Search for the cell housing the specified text and yield its (x, y) center coordinate. 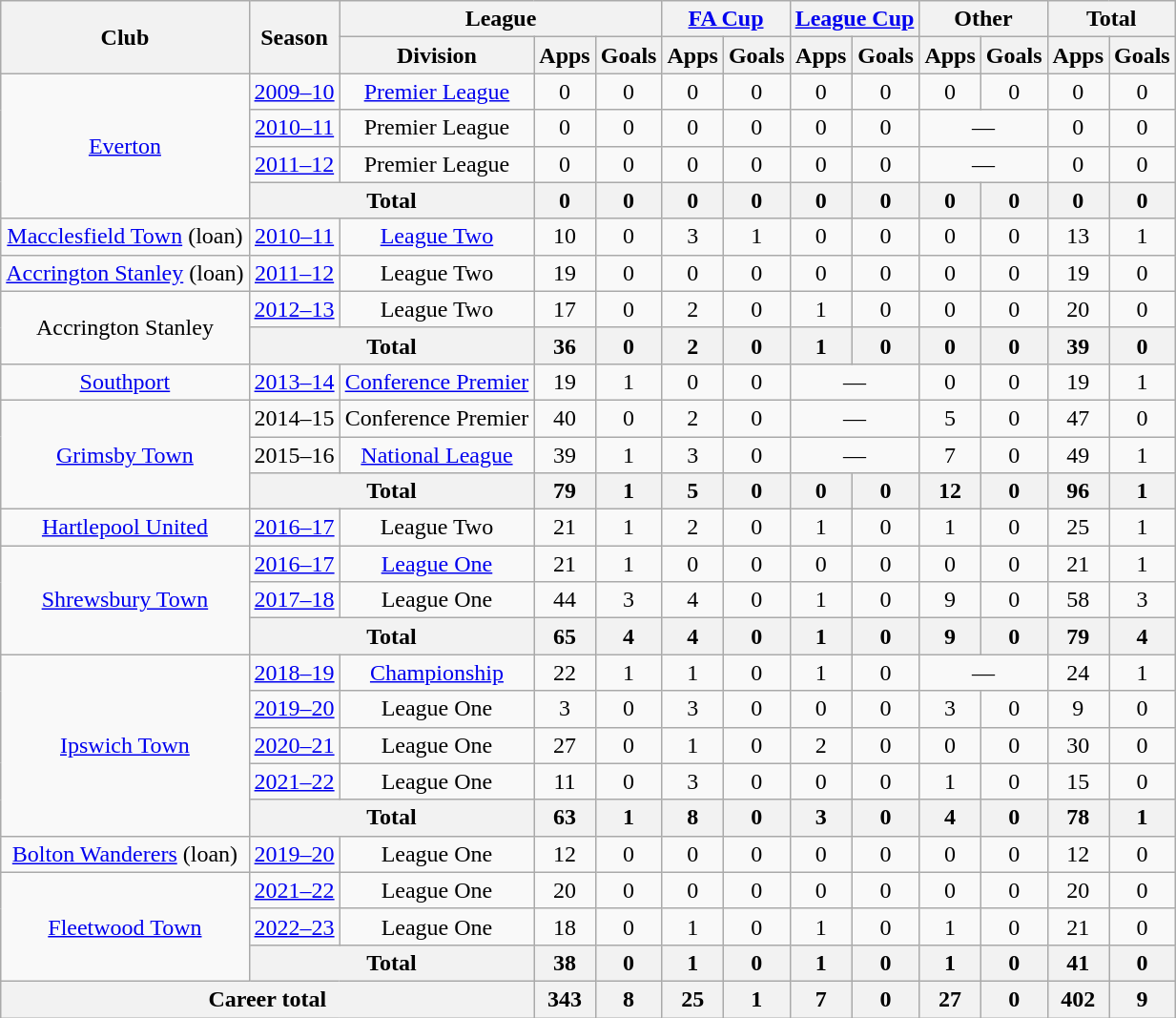
Division (437, 55)
41 (1078, 963)
13 (1078, 237)
Accrington Stanley (125, 327)
30 (1078, 745)
49 (1078, 455)
Shrewsbury Town (125, 600)
Southport (125, 382)
FA Cup (726, 19)
Hartlepool United (125, 528)
Career total (267, 999)
Other (983, 19)
65 (565, 636)
47 (1078, 418)
2017–18 (294, 600)
22 (565, 673)
402 (1078, 999)
League (501, 19)
Accrington Stanley (loan) (125, 273)
63 (565, 818)
Championship (437, 673)
78 (1078, 818)
2022–23 (294, 926)
38 (565, 963)
2018–19 (294, 673)
Macclesfield Town (loan) (125, 237)
24 (1078, 673)
11 (565, 781)
Season (294, 37)
Bolton Wanderers (loan) (125, 854)
96 (1078, 491)
League Cup (855, 19)
Grimsby Town (125, 454)
Ipswich Town (125, 745)
2013–14 (294, 382)
2015–16 (294, 455)
15 (1078, 781)
36 (565, 345)
National League (437, 455)
17 (565, 309)
2012–13 (294, 309)
2020–21 (294, 745)
10 (565, 237)
44 (565, 600)
40 (565, 418)
Club (125, 37)
18 (565, 926)
58 (1078, 600)
2009–10 (294, 92)
2014–15 (294, 418)
Fleetwood Town (125, 926)
343 (565, 999)
Everton (125, 146)
